Return the (x, y) coordinate for the center point of the cell that contains the specified text.  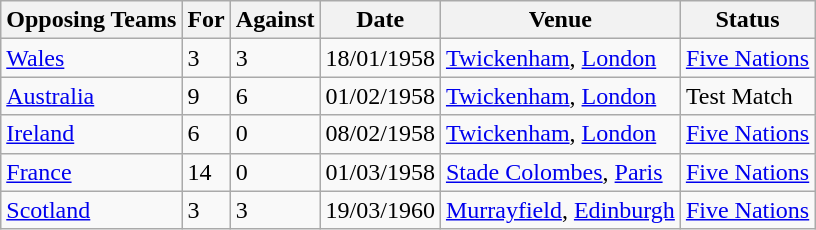
Australia (92, 96)
Stade Colombes, Paris (560, 172)
Status (747, 20)
9 (206, 96)
Wales (92, 58)
Against (275, 20)
08/02/1958 (380, 134)
18/01/1958 (380, 58)
19/03/1960 (380, 210)
Test Match (747, 96)
Venue (560, 20)
Ireland (92, 134)
01/02/1958 (380, 96)
France (92, 172)
For (206, 20)
Murrayfield, Edinburgh (560, 210)
Scotland (92, 210)
01/03/1958 (380, 172)
Opposing Teams (92, 20)
14 (206, 172)
Date (380, 20)
